Capture the cell that displays the provided text and extract its [x, y] central coordinate. 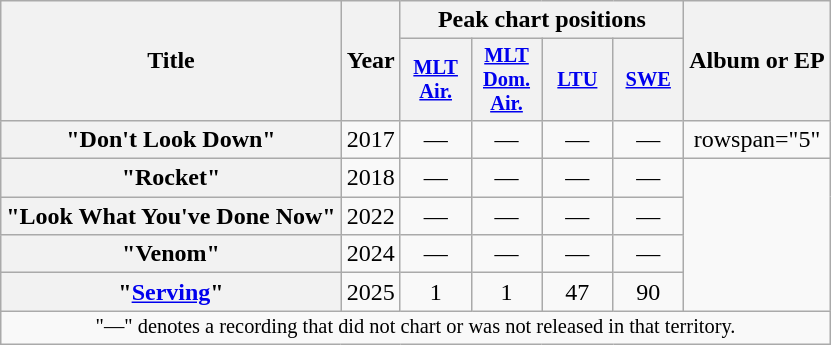
47 [578, 292]
"Venom" [171, 254]
rowspan="5" [758, 139]
"Rocket" [171, 178]
Album or EP [758, 61]
"Serving" [171, 292]
2025 [370, 292]
"Don't Look Down" [171, 139]
90 [648, 292]
"—" denotes a recording that did not chart or was not released in that territory. [416, 328]
2022 [370, 216]
Year [370, 61]
2017 [370, 139]
2024 [370, 254]
Peak chart positions [542, 20]
LTU [578, 80]
SWE [648, 80]
2018 [370, 178]
Title [171, 61]
"Look What You've Done Now" [171, 216]
MLTDom.Air. [506, 80]
MLTAir. [436, 80]
